Provide the (X, Y) coordinate of the cell's center where the given text is located.  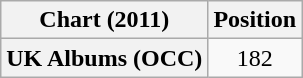
Position (255, 20)
182 (255, 58)
Chart (2011) (104, 20)
UK Albums (OCC) (104, 58)
